Find where the given text appears and provide that cell's center as [x, y] coordinate. 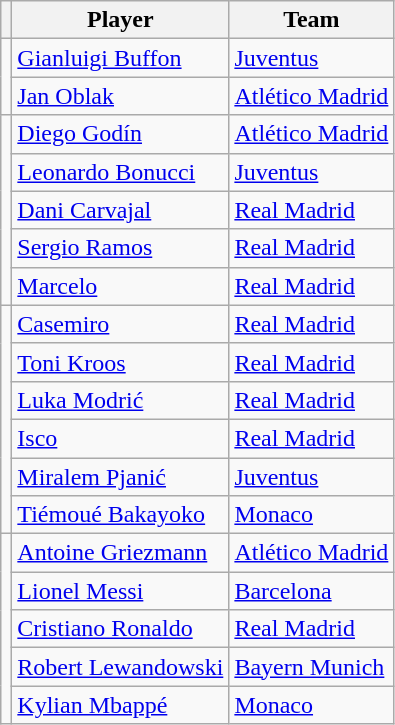
Lionel Messi [120, 591]
Sergio Ramos [120, 248]
Casemiro [120, 324]
Barcelona [312, 591]
Cristiano Ronaldo [120, 629]
Miralem Pjanić [120, 477]
Luka Modrić [120, 400]
Robert Lewandowski [120, 667]
Antoine Griezmann [120, 553]
Gianluigi Buffon [120, 58]
Diego Godín [120, 134]
Toni Kroos [120, 362]
Tiémoué Bakayoko [120, 515]
Jan Oblak [120, 96]
Player [120, 20]
Team [312, 20]
Kylian Mbappé [120, 705]
Marcelo [120, 286]
Isco [120, 438]
Bayern Munich [312, 667]
Leonardo Bonucci [120, 172]
Dani Carvajal [120, 210]
